Find where the given text appears and provide that cell's center as (x, y) coordinate. 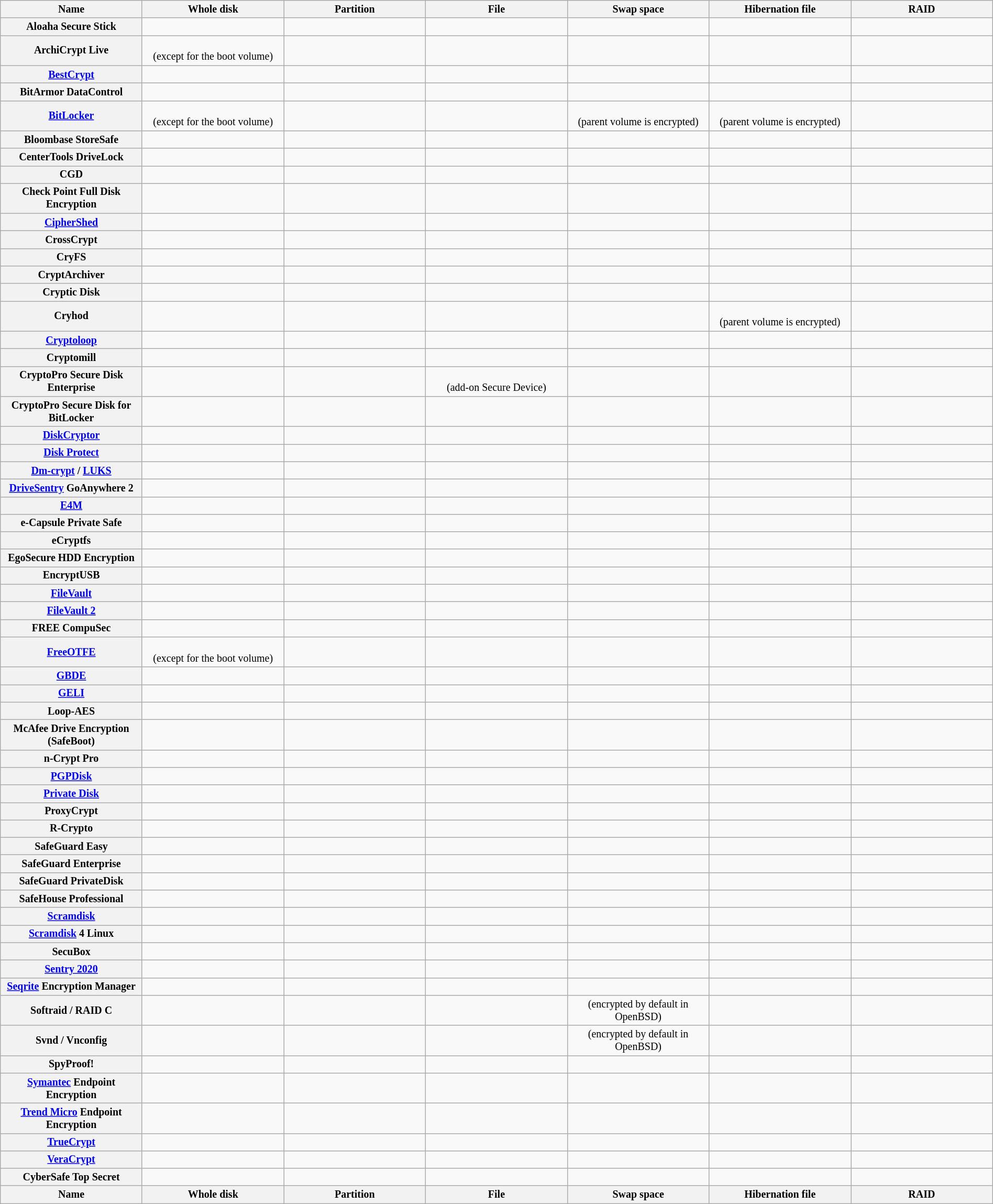
FreeOTFE (71, 652)
TrueCrypt (71, 1142)
Scramdisk 4 Linux (71, 934)
CryptoPro Secure Disk Enterprise (71, 381)
Loop-AES (71, 710)
EgoSecure HDD Encryption (71, 559)
ArchiCrypt Live (71, 50)
VeraCrypt (71, 1160)
CryptoPro Secure Disk for BitLocker (71, 412)
FileVault (71, 593)
Disk Protect (71, 453)
Check Point Full Disk Encryption (71, 198)
n-Crypt Pro (71, 759)
DiskCryptor (71, 435)
DriveSentry GoAnywhere 2 (71, 488)
Cryhod (71, 316)
GBDE (71, 676)
CenterTools DriveLock (71, 157)
EncryptUSB (71, 575)
E4M (71, 505)
SpyProof! (71, 1065)
Svnd / Vnconfig (71, 1041)
SafeGuard Enterprise (71, 863)
Cryptic Disk (71, 292)
Cryptoloop (71, 341)
Seqrite Encryption Manager (71, 987)
SafeGuard PrivateDisk (71, 881)
McAfee Drive Encryption (SafeBoot) (71, 735)
CryptArchiver (71, 275)
GELI (71, 694)
CryFS (71, 258)
Private Disk (71, 793)
(add-on Secure Device) (496, 381)
e-Capsule Private Safe (71, 523)
CipherShed (71, 222)
Symantec Endpoint Encryption (71, 1088)
BitArmor DataControl (71, 92)
Bloombase StoreSafe (71, 139)
CGD (71, 175)
eCryptfs (71, 541)
BestCrypt (71, 74)
Scramdisk (71, 917)
SecuBox (71, 951)
Sentry 2020 (71, 969)
ProxyCrypt (71, 811)
Aloaha Secure Stick (71, 27)
SafeHouse Professional (71, 899)
PGPDisk (71, 776)
BitLocker (71, 115)
FileVault 2 (71, 611)
FREE CompuSec (71, 629)
Trend Micro Endpoint Encryption (71, 1118)
Dm-crypt / LUKS (71, 470)
Softraid / RAID C (71, 1010)
CrossCrypt (71, 240)
CyberSafe Top Secret (71, 1177)
SafeGuard Easy (71, 847)
R-Crypto (71, 829)
Cryptomill (71, 357)
